Determine the [x, y] coordinate at the center of the cell enclosing the given text.  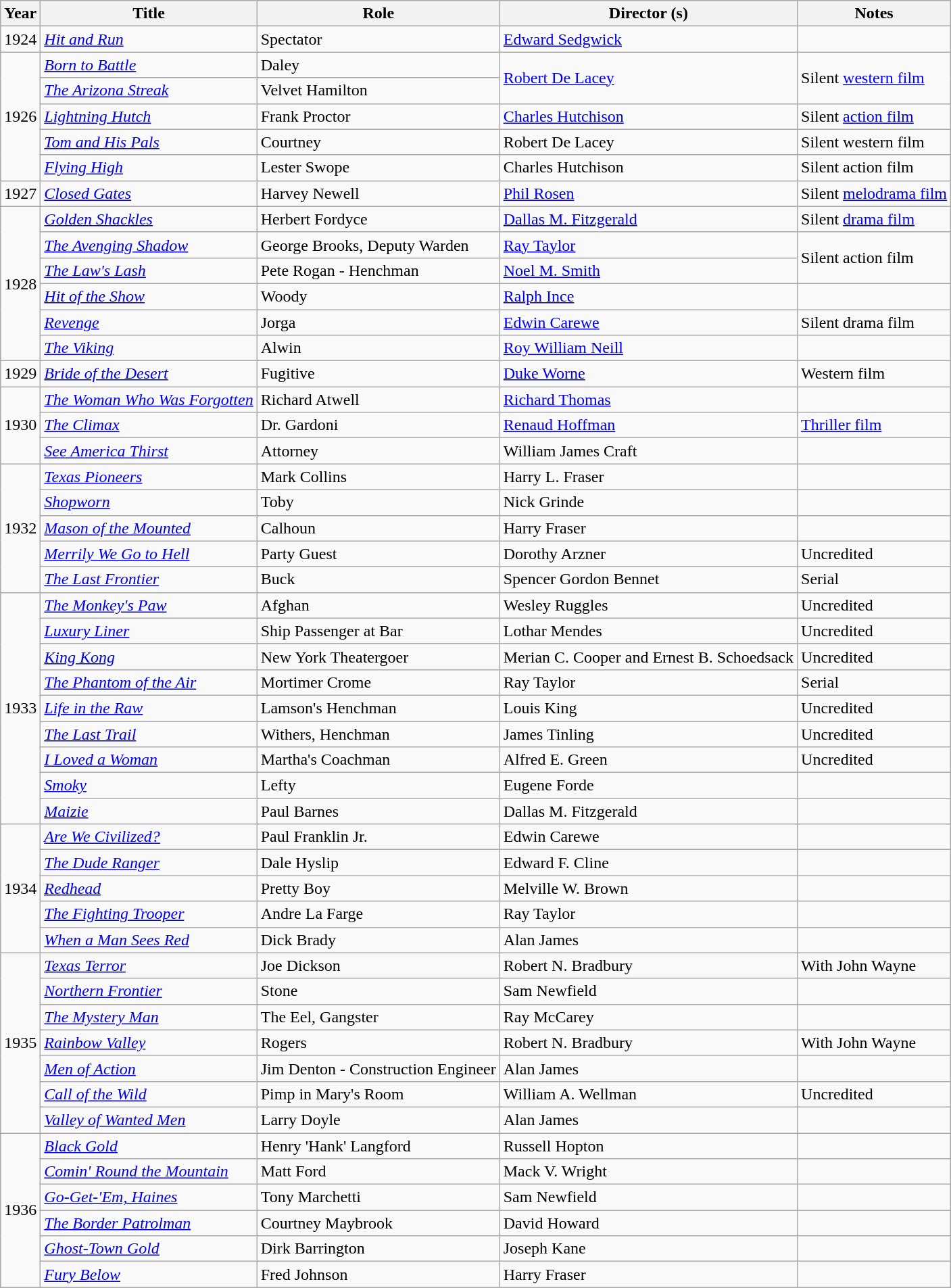
Redhead [149, 888]
Shopworn [149, 502]
Jorga [379, 323]
Joseph Kane [648, 1249]
The Woman Who Was Forgotten [149, 400]
James Tinling [648, 734]
Tony Marchetti [379, 1197]
1935 [20, 1043]
Merian C. Cooper and Ernest B. Schoedsack [648, 657]
Notes [875, 14]
Flying High [149, 168]
Maizie [149, 811]
William A. Wellman [648, 1094]
Edward F. Cline [648, 863]
Joe Dickson [379, 965]
Dirk Barrington [379, 1249]
1934 [20, 888]
Noel M. Smith [648, 270]
Western film [875, 374]
Ghost-Town Gold [149, 1249]
Melville W. Brown [648, 888]
The Last Frontier [149, 579]
When a Man Sees Red [149, 940]
Paul Barnes [379, 811]
Mortimer Crome [379, 682]
See America Thirst [149, 451]
The Monkey's Paw [149, 605]
The Arizona Streak [149, 91]
1930 [20, 425]
Duke Worne [648, 374]
1932 [20, 528]
Russell Hopton [648, 1146]
Stone [379, 991]
Afghan [379, 605]
Rainbow Valley [149, 1043]
Lefty [379, 786]
Texas Terror [149, 965]
Life in the Raw [149, 708]
Dale Hyslip [379, 863]
Pete Rogan - Henchman [379, 270]
Withers, Henchman [379, 734]
Fury Below [149, 1274]
The Border Patrolman [149, 1223]
Silent melodrama film [875, 193]
Pimp in Mary's Room [379, 1094]
Mack V. Wright [648, 1172]
Ralph Ince [648, 296]
Harvey Newell [379, 193]
Buck [379, 579]
1928 [20, 283]
The Eel, Gangster [379, 1017]
Smoky [149, 786]
Go-Get-'Em, Haines [149, 1197]
Herbert Fordyce [379, 219]
The Mystery Man [149, 1017]
Are We Civilized? [149, 837]
Mark Collins [379, 477]
Black Gold [149, 1146]
1936 [20, 1210]
Andre La Farge [379, 914]
New York Theatergoer [379, 657]
Roy William Neill [648, 348]
Richard Atwell [379, 400]
Born to Battle [149, 65]
The Avenging Shadow [149, 245]
Year [20, 14]
Title [149, 14]
Merrily We Go to Hell [149, 554]
Valley of Wanted Men [149, 1120]
Dorothy Arzner [648, 554]
Hit and Run [149, 39]
Renaud Hoffman [648, 425]
William James Craft [648, 451]
Luxury Liner [149, 631]
1929 [20, 374]
Spencer Gordon Bennet [648, 579]
Louis King [648, 708]
Closed Gates [149, 193]
Men of Action [149, 1068]
Alfred E. Green [648, 760]
Lester Swope [379, 168]
The Law's Lash [149, 270]
Calhoun [379, 528]
Tom and His Pals [149, 142]
Texas Pioneers [149, 477]
Hit of the Show [149, 296]
1926 [20, 116]
The Climax [149, 425]
The Last Trail [149, 734]
1933 [20, 709]
1924 [20, 39]
Nick Grinde [648, 502]
King Kong [149, 657]
Edward Sedgwick [648, 39]
Lamson's Henchman [379, 708]
Henry 'Hank' Langford [379, 1146]
Revenge [149, 323]
Wesley Ruggles [648, 605]
Matt Ford [379, 1172]
Lothar Mendes [648, 631]
Harry L. Fraser [648, 477]
Role [379, 14]
Phil Rosen [648, 193]
Velvet Hamilton [379, 91]
The Phantom of the Air [149, 682]
Jim Denton - Construction Engineer [379, 1068]
I Loved a Woman [149, 760]
Daley [379, 65]
Fred Johnson [379, 1274]
Northern Frontier [149, 991]
Courtney [379, 142]
Paul Franklin Jr. [379, 837]
George Brooks, Deputy Warden [379, 245]
Woody [379, 296]
Alwin [379, 348]
Ray McCarey [648, 1017]
Eugene Forde [648, 786]
Party Guest [379, 554]
Bride of the Desert [149, 374]
Director (s) [648, 14]
Dick Brady [379, 940]
1927 [20, 193]
Spectator [379, 39]
Courtney Maybrook [379, 1223]
The Dude Ranger [149, 863]
Richard Thomas [648, 400]
Pretty Boy [379, 888]
Rogers [379, 1043]
Larry Doyle [379, 1120]
David Howard [648, 1223]
Toby [379, 502]
Ship Passenger at Bar [379, 631]
Frank Proctor [379, 116]
Lightning Hutch [149, 116]
Golden Shackles [149, 219]
The Fighting Trooper [149, 914]
Thriller film [875, 425]
Comin' Round the Mountain [149, 1172]
Fugitive [379, 374]
Mason of the Mounted [149, 528]
Dr. Gardoni [379, 425]
The Viking [149, 348]
Attorney [379, 451]
Call of the Wild [149, 1094]
Martha's Coachman [379, 760]
